Pinpoint the cell where the given text exists, returning its [x, y] midpoint coordinate. 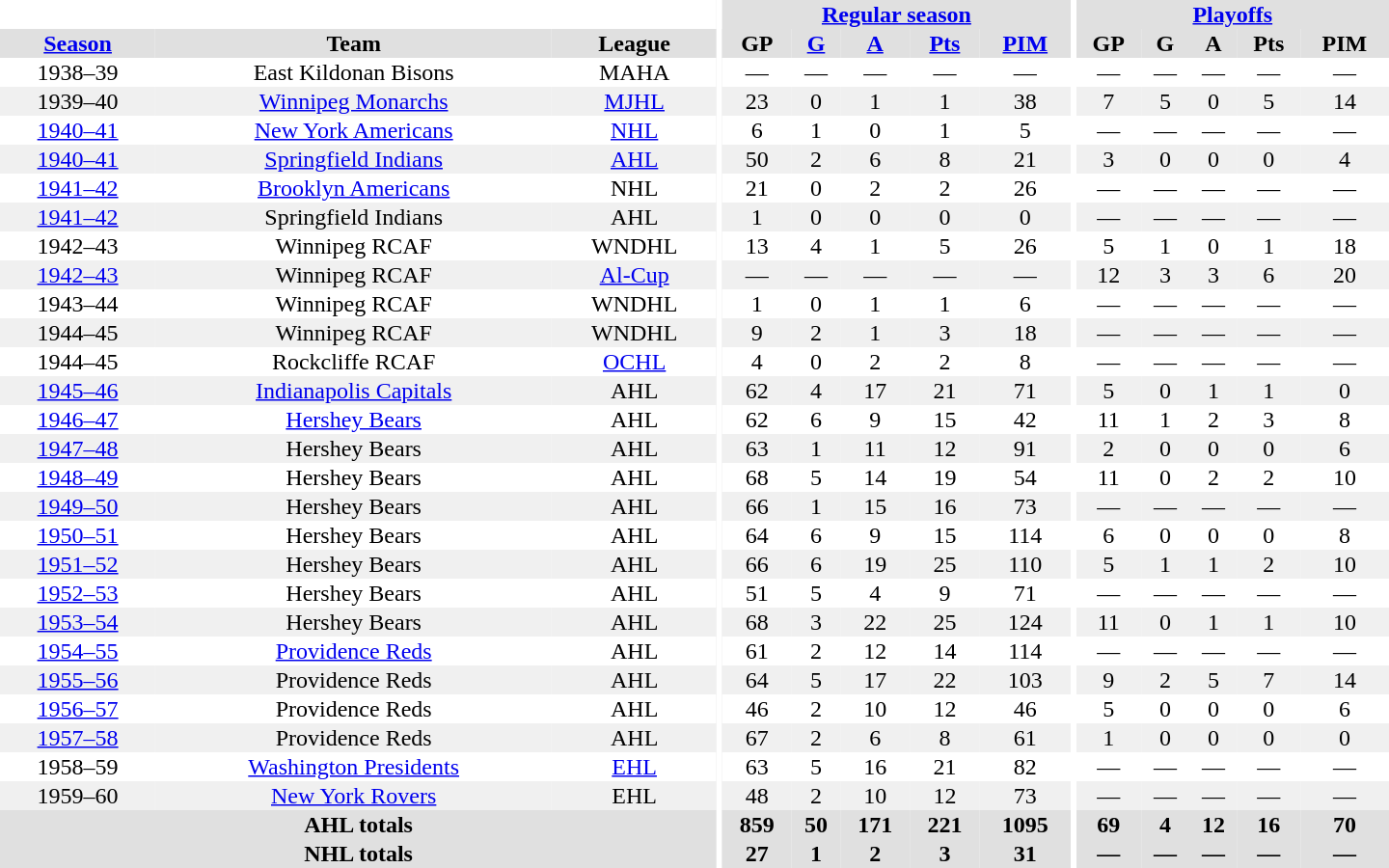
1955–56 [77, 680]
Team [353, 43]
82 [1025, 767]
Washington Presidents [353, 767]
1948–49 [77, 477]
1939–40 [77, 101]
Al-Cup [635, 275]
Indianapolis Capitals [353, 391]
51 [757, 593]
38 [1025, 101]
Season [77, 43]
Playoffs [1233, 14]
1938–39 [77, 72]
Rockcliffe RCAF [353, 362]
MAHA [635, 72]
NHL totals [359, 854]
New York Rovers [353, 796]
221 [944, 825]
124 [1025, 622]
AHL totals [359, 825]
1954–55 [77, 651]
East Kildonan Bisons [353, 72]
1095 [1025, 825]
1945–46 [77, 391]
1951–52 [77, 564]
MJHL [635, 101]
OCHL [635, 362]
171 [875, 825]
1957–58 [77, 738]
Brooklyn Americans [353, 188]
1952–53 [77, 593]
23 [757, 101]
New York Americans [353, 130]
110 [1025, 564]
13 [757, 246]
20 [1345, 275]
27 [757, 854]
1956–57 [77, 709]
Winnipeg Monarchs [353, 101]
48 [757, 796]
1943–44 [77, 304]
69 [1109, 825]
1959–60 [77, 796]
1953–54 [77, 622]
League [635, 43]
103 [1025, 680]
91 [1025, 448]
1947–48 [77, 448]
31 [1025, 854]
42 [1025, 420]
Regular season [897, 14]
54 [1025, 477]
1950–51 [77, 535]
1949–50 [77, 506]
67 [757, 738]
1946–47 [77, 420]
859 [757, 825]
1958–59 [77, 767]
70 [1345, 825]
